Return the (x, y) coordinate for the center point of the cell that contains the specified text.  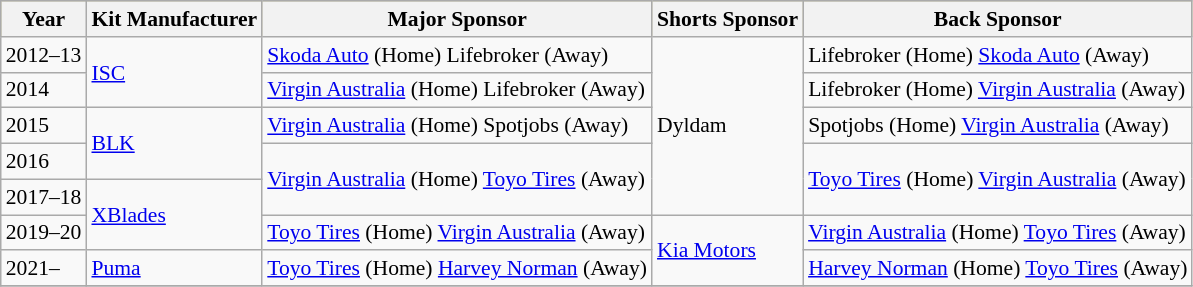
Spotjobs (Home) Virgin Australia (Away) (998, 126)
2016 (44, 162)
BLK (174, 144)
Skoda Auto (Home) Lifebroker (Away) (457, 55)
Back Sponsor (998, 19)
Virgin Australia (Home) Lifebroker (Away) (457, 90)
Kit Manufacturer (174, 19)
Year (44, 19)
Puma (174, 269)
Lifebroker (Home) Virgin Australia (Away) (998, 90)
ISC (174, 72)
Harvey Norman (Home) Toyo Tires (Away) (998, 269)
2012–13 (44, 55)
2019–20 (44, 233)
2015 (44, 126)
2014 (44, 90)
XBlades (174, 214)
Kia Motors (728, 250)
2017–18 (44, 197)
2021– (44, 269)
Virgin Australia (Home) Spotjobs (Away) (457, 126)
Lifebroker (Home) Skoda Auto (Away) (998, 55)
Major Sponsor (457, 19)
Shorts Sponsor (728, 19)
Toyo Tires (Home) Harvey Norman (Away) (457, 269)
Dyldam (728, 126)
